Locate the cell with the specified text and output its [X, Y] center coordinate. 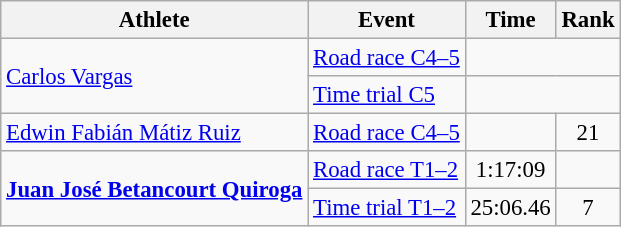
Road race T1–2 [386, 170]
7 [588, 208]
25:06.46 [510, 208]
21 [588, 133]
Edwin Fabián Mátiz Ruiz [154, 133]
Juan José Betancourt Quiroga [154, 188]
Carlos Vargas [154, 76]
Time trial C5 [386, 95]
Rank [588, 20]
Time trial T1–2 [386, 208]
Athlete [154, 20]
Event [386, 20]
Time [510, 20]
1:17:09 [510, 170]
